Determine the [X, Y] coordinate at the center of the cell enclosing the given text.  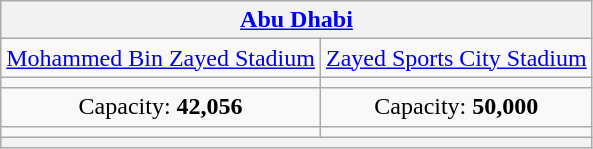
Capacity: 42,056 [161, 107]
Abu Dhabi [296, 20]
Capacity: 50,000 [456, 107]
Zayed Sports City Stadium [456, 58]
Mohammed Bin Zayed Stadium [161, 58]
